For the text-containing cell, return its midpoint in (x, y) coordinate format. 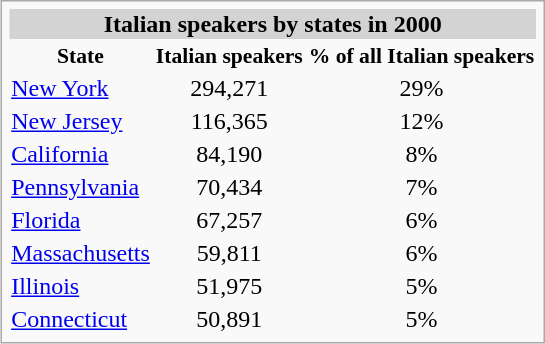
Italian speakers (229, 56)
70,434 (229, 188)
116,365 (229, 122)
Italian speakers by states in 2000 (273, 24)
Illinois (81, 287)
New Jersey (81, 122)
State (81, 56)
51,975 (229, 287)
Pennsylvania (81, 188)
12% (421, 122)
New York (81, 89)
8% (421, 155)
California (81, 155)
294,271 (229, 89)
84,190 (229, 155)
67,257 (229, 221)
Massachusetts (81, 254)
59,811 (229, 254)
Connecticut (81, 320)
% of all Italian speakers (421, 56)
29% (421, 89)
Florida (81, 221)
50,891 (229, 320)
7% (421, 188)
